Provide the (x, y) coordinate of the cell's center where the given text is located.  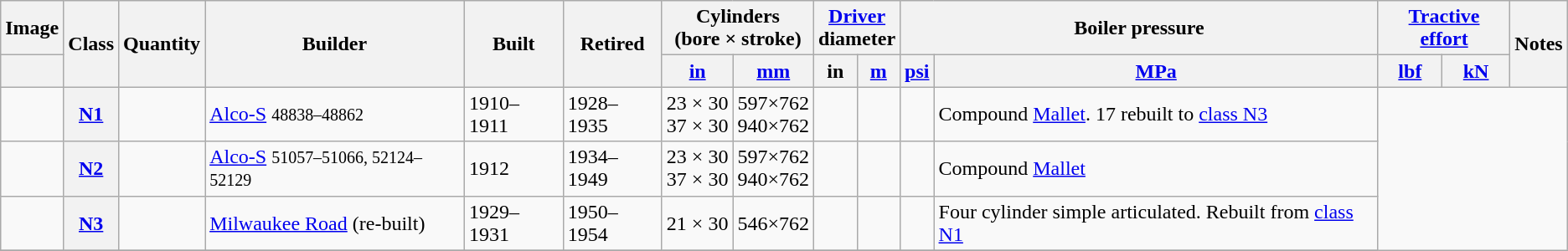
psi (917, 71)
Alco-S 48838–48862 (335, 114)
MPa (1156, 71)
1928–1935 (612, 114)
1912 (513, 169)
Notes (1539, 44)
1910–1911 (513, 114)
Boiler pressure (1139, 28)
lbf (1410, 71)
N1 (91, 114)
N2 (91, 169)
kN (1476, 71)
1929–1931 (513, 223)
1950–1954 (612, 223)
Tractive effort (1444, 28)
Quantity (162, 44)
Four cylinder simple articulated. Rebuilt from class N1 (1156, 223)
N3 (91, 223)
Class (91, 44)
Image (32, 28)
Compound Mallet (1156, 169)
Builder (335, 44)
m (879, 71)
21 × 30 (697, 223)
546×762 (774, 223)
Milwaukee Road (re-built) (335, 223)
Retired (612, 44)
Compound Mallet. 17 rebuilt to class N3 (1156, 114)
Driverdiameter (858, 28)
Alco-S 51057–51066, 52124–52129 (335, 169)
1934–1949 (612, 169)
Cylinders(bore × stroke) (737, 28)
mm (774, 71)
Built (513, 44)
